Identify which cell holds the provided text, then report its [X, Y] central coordinate. 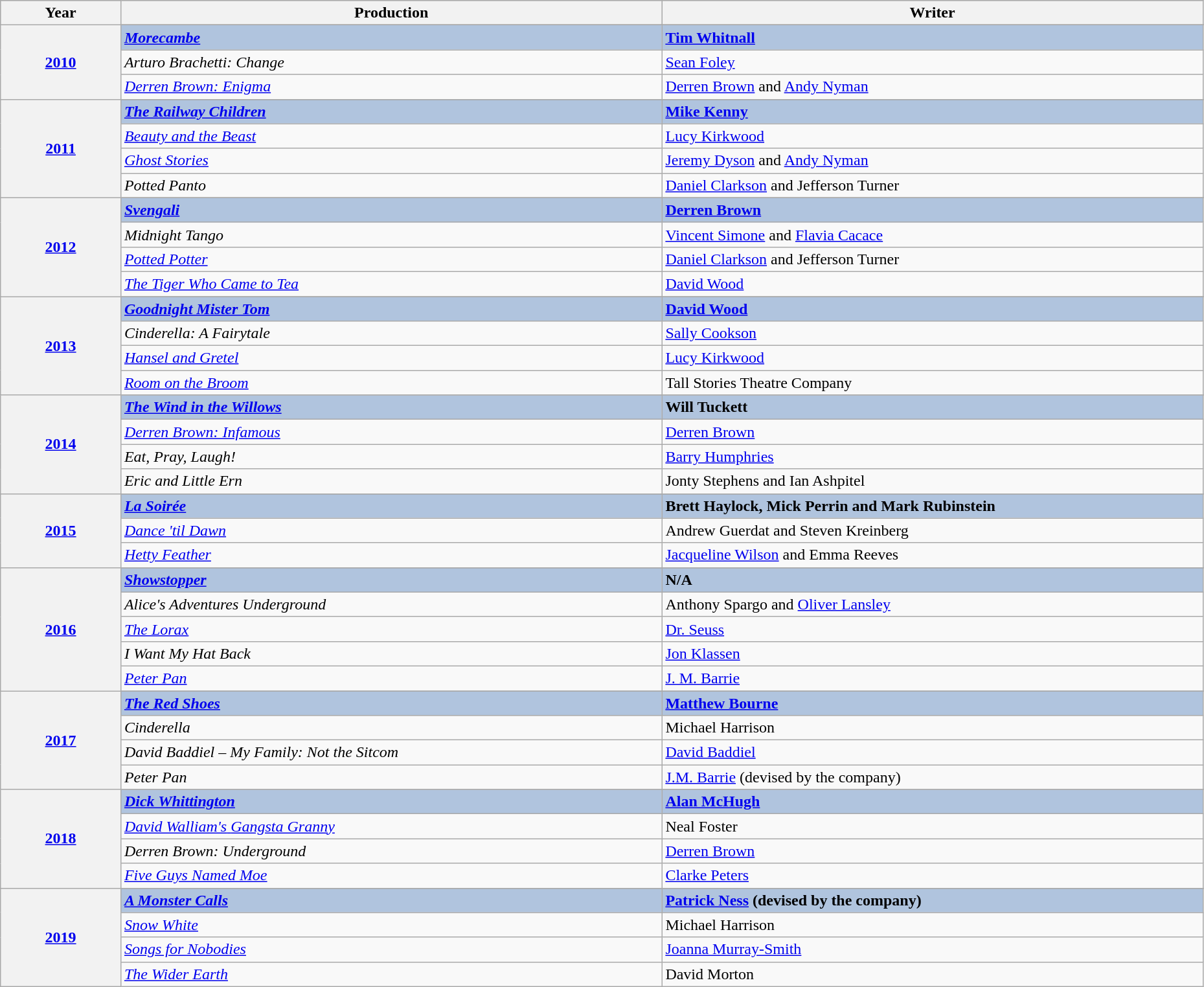
Hetty Feather [391, 555]
Eric and Little Ern [391, 481]
Clarke Peters [933, 876]
David Morton [933, 974]
Beauty and the Beast [391, 136]
Matthew Bourne [933, 703]
Mike Kenny [933, 111]
Production [391, 13]
Hansel and Gretel [391, 358]
Tim Whitnall [933, 38]
Derren Brown and Andy Nyman [933, 87]
Alan McHugh [933, 802]
David Walliam's Gangsta Granny [391, 826]
Room on the Broom [391, 383]
2016 [61, 629]
La Soirée [391, 506]
Tall Stories Theatre Company [933, 383]
Showstopper [391, 580]
Eat, Pray, Laugh! [391, 457]
Svengali [391, 210]
Dance 'til Dawn [391, 530]
The Red Shoes [391, 703]
J.M. Barrie (devised by the company) [933, 777]
Snow White [391, 925]
Andrew Guerdat and Steven Kreinberg [933, 530]
The Tiger Who Came to Tea [391, 284]
Morecambe [391, 38]
2011 [61, 148]
Sally Cookson [933, 334]
Cinderella [391, 728]
Alice's Adventures Underground [391, 604]
Midnight Tango [391, 234]
Barry Humphries [933, 457]
The Railway Children [391, 111]
2018 [61, 839]
A Monster Calls [391, 900]
Joanna Murray-Smith [933, 949]
Will Tuckett [933, 407]
Five Guys Named Moe [391, 876]
Dick Whittington [391, 802]
2015 [61, 530]
Patrick Ness (devised by the company) [933, 900]
Dr. Seuss [933, 629]
2014 [61, 444]
2012 [61, 247]
Year [61, 13]
Vincent Simone and Flavia Cacace [933, 234]
Arturo Brachetti: Change [391, 62]
2010 [61, 62]
Songs for Nobodies [391, 949]
David Baddiel [933, 753]
The Wider Earth [391, 974]
I Want My Hat Back [391, 653]
David Baddiel – My Family: Not the Sitcom [391, 753]
2019 [61, 937]
Neal Foster [933, 826]
N/A [933, 580]
2017 [61, 740]
Jeremy Dyson and Andy Nyman [933, 161]
Sean Foley [933, 62]
J. M. Barrie [933, 678]
Potted Panto [391, 185]
Anthony Spargo and Oliver Lansley [933, 604]
The Lorax [391, 629]
Brett Haylock, Mick Perrin and Mark Rubinstein [933, 506]
Derren Brown: Infamous [391, 432]
Ghost Stories [391, 161]
Jon Klassen [933, 653]
Derren Brown: Enigma [391, 87]
Jacqueline Wilson and Emma Reeves [933, 555]
Derren Brown: Underground [391, 851]
The Wind in the Willows [391, 407]
Writer [933, 13]
Jonty Stephens and Ian Ashpitel [933, 481]
Potted Potter [391, 259]
Goodnight Mister Tom [391, 309]
2013 [61, 346]
Cinderella: A Fairytale [391, 334]
